Search for the cell housing the specified text and yield its (X, Y) center coordinate. 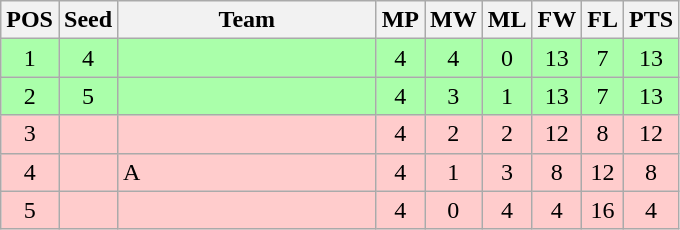
FW (557, 20)
16 (603, 210)
POS (30, 20)
FL (603, 20)
A (248, 172)
Team (248, 20)
PTS (650, 20)
ML (507, 20)
Seed (88, 20)
MP (400, 20)
MW (453, 20)
